Capture the cell that displays the provided text and extract its [x, y] central coordinate. 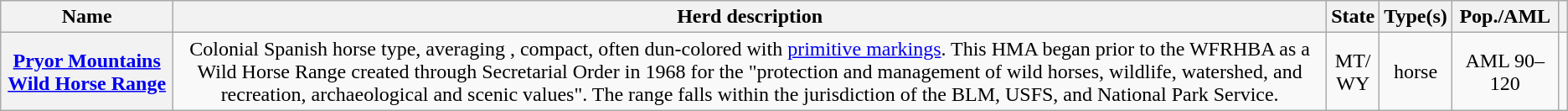
Pryor Mountains Wild Horse Range [87, 71]
Herd description [750, 17]
State [1354, 17]
AML 90–120 [1504, 71]
horse [1416, 71]
Name [87, 17]
MT/WY [1354, 71]
Pop./AML [1504, 17]
Type(s) [1416, 17]
